Return (x, y) of the center of cell containing provided text 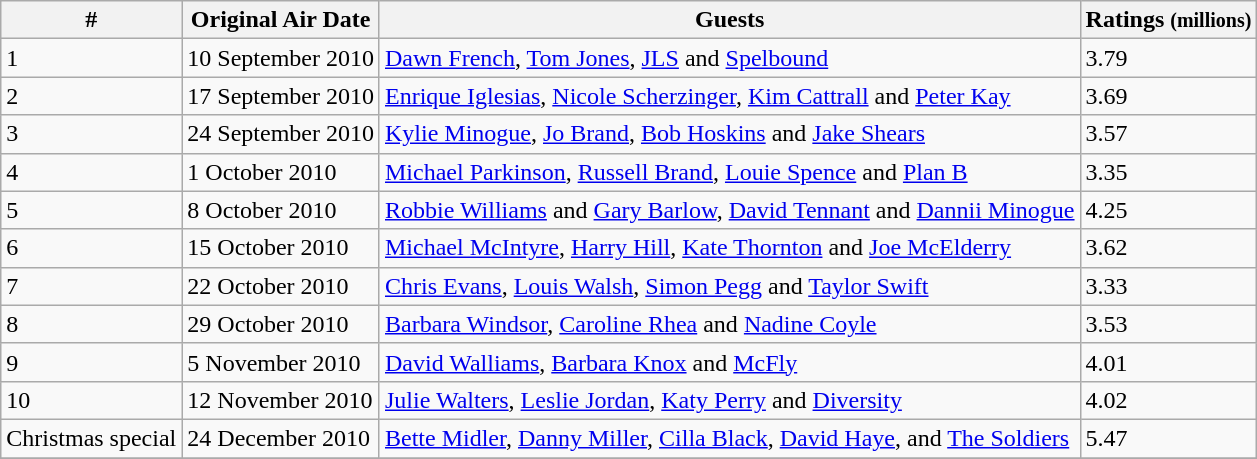
4.25 (1168, 210)
Christmas special (92, 438)
8 October 2010 (281, 210)
Chris Evans, Louis Walsh, Simon Pegg and Taylor Swift (730, 286)
Guests (730, 20)
Enrique Iglesias, Nicole Scherzinger, Kim Cattrall and Peter Kay (730, 96)
17 September 2010 (281, 96)
5 (92, 210)
9 (92, 362)
1 October 2010 (281, 172)
12 November 2010 (281, 400)
6 (92, 248)
Original Air Date (281, 20)
3.79 (1168, 58)
Michael Parkinson, Russell Brand, Louie Spence and Plan B (730, 172)
29 October 2010 (281, 324)
24 December 2010 (281, 438)
10 (92, 400)
10 September 2010 (281, 58)
Barbara Windsor, Caroline Rhea and Nadine Coyle (730, 324)
24 September 2010 (281, 134)
7 (92, 286)
Robbie Williams and Gary Barlow, David Tennant and Dannii Minogue (730, 210)
3.69 (1168, 96)
Kylie Minogue, Jo Brand, Bob Hoskins and Jake Shears (730, 134)
Julie Walters, Leslie Jordan, Katy Perry and Diversity (730, 400)
Dawn French, Tom Jones, JLS and Spelbound (730, 58)
3.62 (1168, 248)
3.33 (1168, 286)
# (92, 20)
4.02 (1168, 400)
David Walliams, Barbara Knox and McFly (730, 362)
4 (92, 172)
15 October 2010 (281, 248)
5.47 (1168, 438)
5 November 2010 (281, 362)
Bette Midler, Danny Miller, Cilla Black, David Haye, and The Soldiers (730, 438)
3.57 (1168, 134)
8 (92, 324)
Ratings (millions) (1168, 20)
Michael McIntyre, Harry Hill, Kate Thornton and Joe McElderry (730, 248)
1 (92, 58)
3.53 (1168, 324)
22 October 2010 (281, 286)
3.35 (1168, 172)
4.01 (1168, 362)
2 (92, 96)
3 (92, 134)
